Output the (x, y) coordinate of the center of the cell containing the given text.  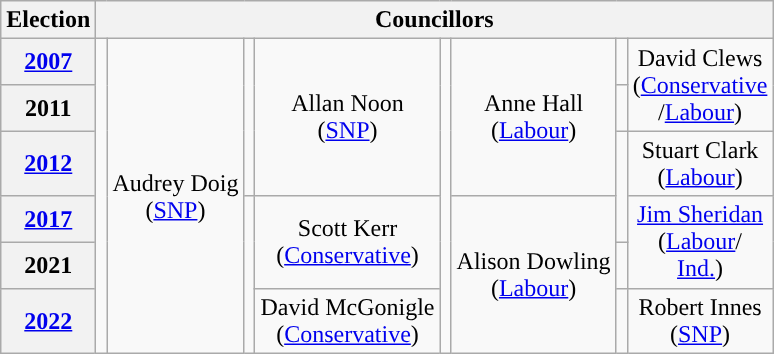
2022 (48, 320)
Robert Innes(SNP) (700, 320)
Jim Sheridan(Labour/Ind.) (700, 242)
Alison Dowling(Labour) (534, 274)
David McGonigle(Conservative) (348, 320)
Councillors (434, 20)
2021 (48, 265)
2017 (48, 219)
Audrey Doig(SNP) (176, 196)
Election (48, 20)
Anne Hall(Labour) (534, 118)
Stuart Clark(Labour) (700, 164)
Allan Noon(SNP) (348, 118)
Scott Kerr(Conservative) (348, 242)
2011 (48, 108)
2007 (48, 62)
David Clews(Conservative/Labour) (700, 85)
2012 (48, 164)
